Pinpoint the cell where the given text exists, returning its (X, Y) midpoint coordinate. 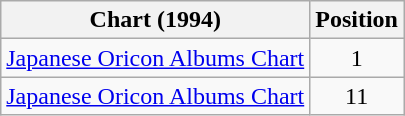
Chart (1994) (156, 20)
Position (357, 20)
11 (357, 96)
1 (357, 58)
